Return the (x, y) coordinate for the center point of the cell that contains the specified text.  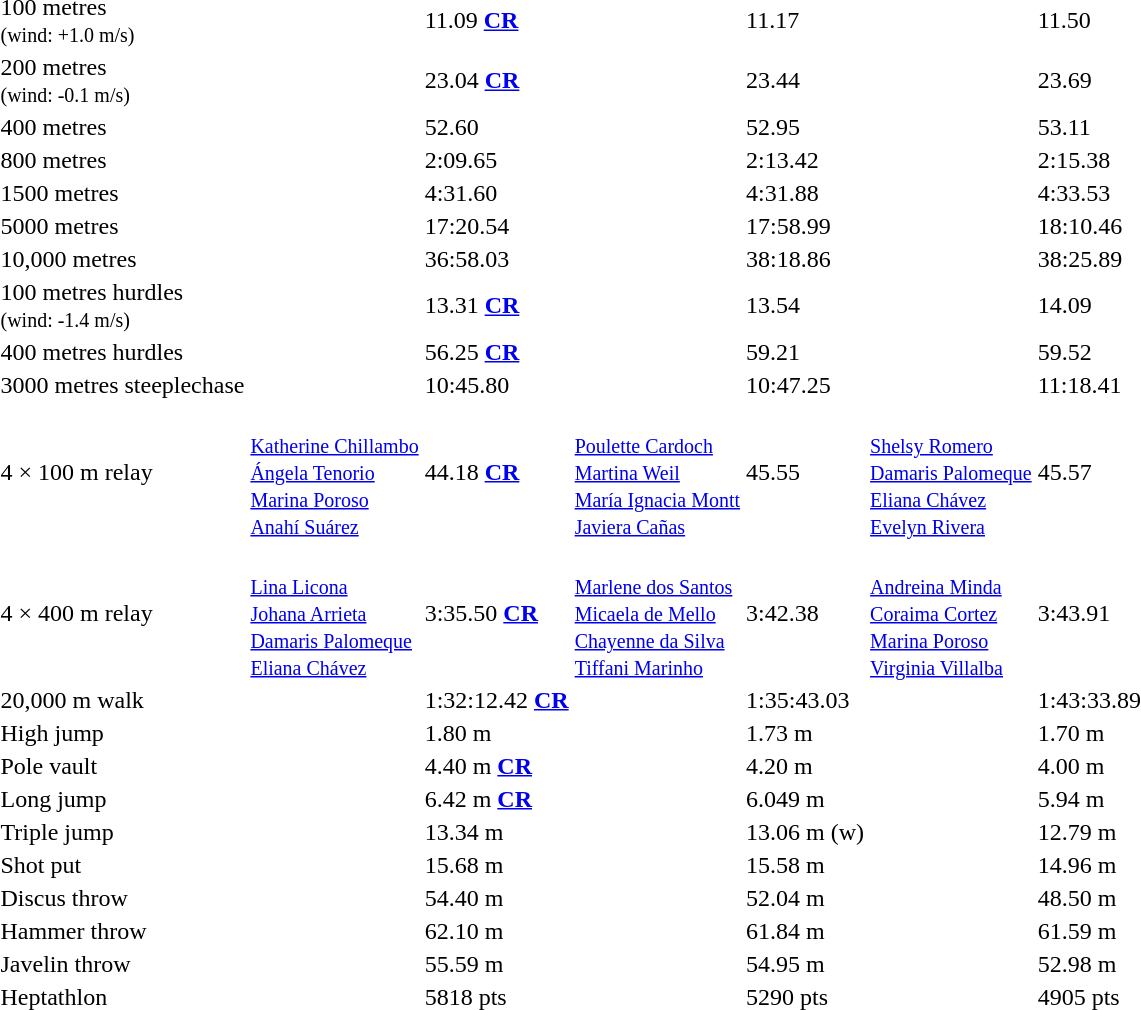
17:20.54 (496, 226)
3:42.38 (806, 613)
4:31.88 (806, 193)
Katherine ChillamboÁngela TenorioMarina PorosoAnahí Suárez (334, 472)
6.42 m CR (496, 799)
13.54 (806, 306)
15.68 m (496, 865)
38:18.86 (806, 259)
2:09.65 (496, 160)
23.44 (806, 80)
1.80 m (496, 733)
13.31 CR (496, 306)
45.55 (806, 472)
Poulette CardochMartina WeilMaría Ignacia MonttJaviera Cañas (657, 472)
4.20 m (806, 766)
1:35:43.03 (806, 700)
61.84 m (806, 931)
54.40 m (496, 898)
23.04 CR (496, 80)
6.049 m (806, 799)
55.59 m (496, 964)
Andreina MindaCoraima CortezMarina PorosoVirginia Villalba (952, 613)
13.06 m (w) (806, 832)
Shelsy RomeroDamaris PalomequeEliana ChávezEvelyn Rivera (952, 472)
1.73 m (806, 733)
52.60 (496, 127)
Marlene dos SantosMicaela de MelloChayenne da SilvaTiffani Marinho (657, 613)
56.25 CR (496, 352)
59.21 (806, 352)
44.18 CR (496, 472)
36:58.03 (496, 259)
2:13.42 (806, 160)
1:32:12.42 CR (496, 700)
13.34 m (496, 832)
15.58 m (806, 865)
17:58.99 (806, 226)
52.95 (806, 127)
62.10 m (496, 931)
54.95 m (806, 964)
Lina LiconaJohana ArrietaDamaris PalomequeEliana Chávez (334, 613)
10:47.25 (806, 385)
10:45.80 (496, 385)
52.04 m (806, 898)
4.40 m CR (496, 766)
3:35.50 CR (496, 613)
4:31.60 (496, 193)
